Pinpoint the cell where the given text exists, returning its (X, Y) midpoint coordinate. 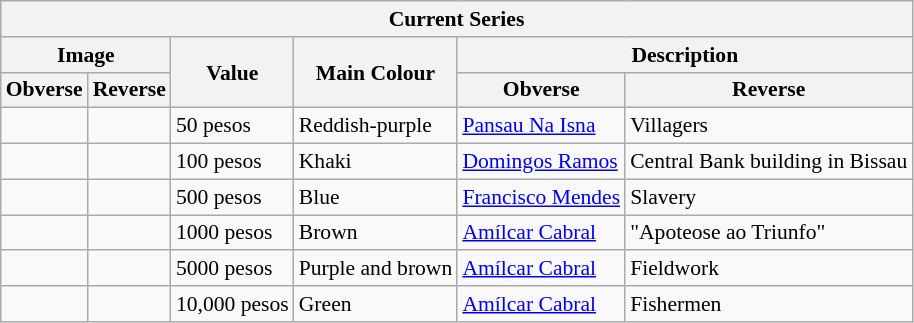
Francisco Mendes (541, 197)
Current Series (457, 19)
Khaki (376, 162)
Brown (376, 233)
500 pesos (232, 197)
1000 pesos (232, 233)
10,000 pesos (232, 304)
Purple and brown (376, 269)
Blue (376, 197)
Villagers (768, 126)
"Apoteose ao Triunfo" (768, 233)
50 pesos (232, 126)
100 pesos (232, 162)
Main Colour (376, 72)
Central Bank building in Bissau (768, 162)
5000 pesos (232, 269)
Description (684, 55)
Image (86, 55)
Fieldwork (768, 269)
Value (232, 72)
Slavery (768, 197)
Reddish-purple (376, 126)
Domingos Ramos (541, 162)
Fishermen (768, 304)
Pansau Na Isna (541, 126)
Green (376, 304)
